Identify which cell holds the provided text, then report its (x, y) central coordinate. 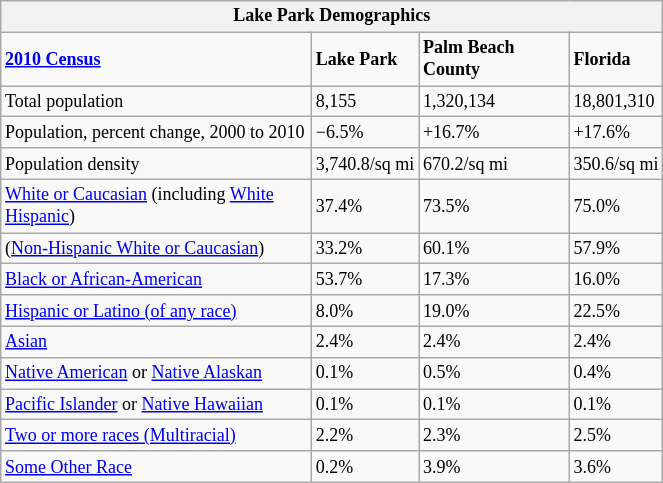
17.3% (494, 280)
2.3% (494, 436)
Palm Beach County (494, 59)
37.4% (364, 206)
Hispanic or Latino (of any race) (156, 310)
8,155 (364, 102)
3.9% (494, 466)
Black or African-American (156, 280)
Lake Park Demographics (332, 16)
(Non-Hispanic White or Caucasian) (156, 248)
18,801,310 (616, 102)
73.5% (494, 206)
33.2% (364, 248)
Some Other Race (156, 466)
22.5% (616, 310)
60.1% (494, 248)
75.0% (616, 206)
0.4% (616, 372)
Population density (156, 164)
3,740.8/sq mi (364, 164)
2.5% (616, 436)
53.7% (364, 280)
White or Caucasian (including White Hispanic) (156, 206)
3.6% (616, 466)
Two or more races (Multiracial) (156, 436)
2010 Census (156, 59)
Florida (616, 59)
Total population (156, 102)
−6.5% (364, 132)
57.9% (616, 248)
1,320,134 (494, 102)
670.2/sq mi (494, 164)
Lake Park (364, 59)
Population, percent change, 2000 to 2010 (156, 132)
350.6/sq mi (616, 164)
16.0% (616, 280)
0.2% (364, 466)
+16.7% (494, 132)
0.5% (494, 372)
19.0% (494, 310)
Pacific Islander or Native Hawaiian (156, 404)
8.0% (364, 310)
Asian (156, 342)
2.2% (364, 436)
Native American or Native Alaskan (156, 372)
+17.6% (616, 132)
